Identify which cell holds the provided text, then report its [x, y] central coordinate. 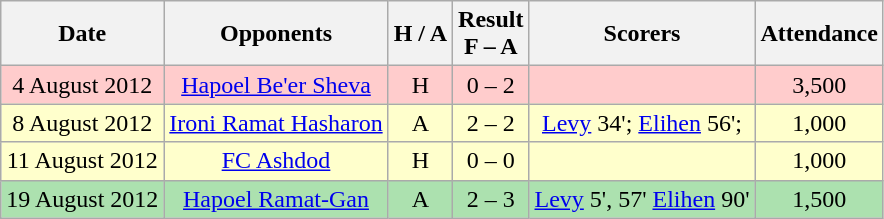
H / A [420, 34]
Opponents [276, 34]
19 August 2012 [82, 199]
ResultF – A [491, 34]
0 – 0 [491, 161]
Scorers [642, 34]
3,500 [819, 85]
4 August 2012 [82, 85]
FC Ashdod [276, 161]
8 August 2012 [82, 123]
2 – 3 [491, 199]
Hapoel Be'er Sheva [276, 85]
2 – 2 [491, 123]
11 August 2012 [82, 161]
Levy 34'; Elihen 56'; [642, 123]
0 – 2 [491, 85]
Date [82, 34]
Hapoel Ramat-Gan [276, 199]
1,500 [819, 199]
Levy 5', 57' Elihen 90' [642, 199]
Attendance [819, 34]
Ironi Ramat Hasharon [276, 123]
